Return the (x, y) coordinate for the center point of the cell that contains the specified text.  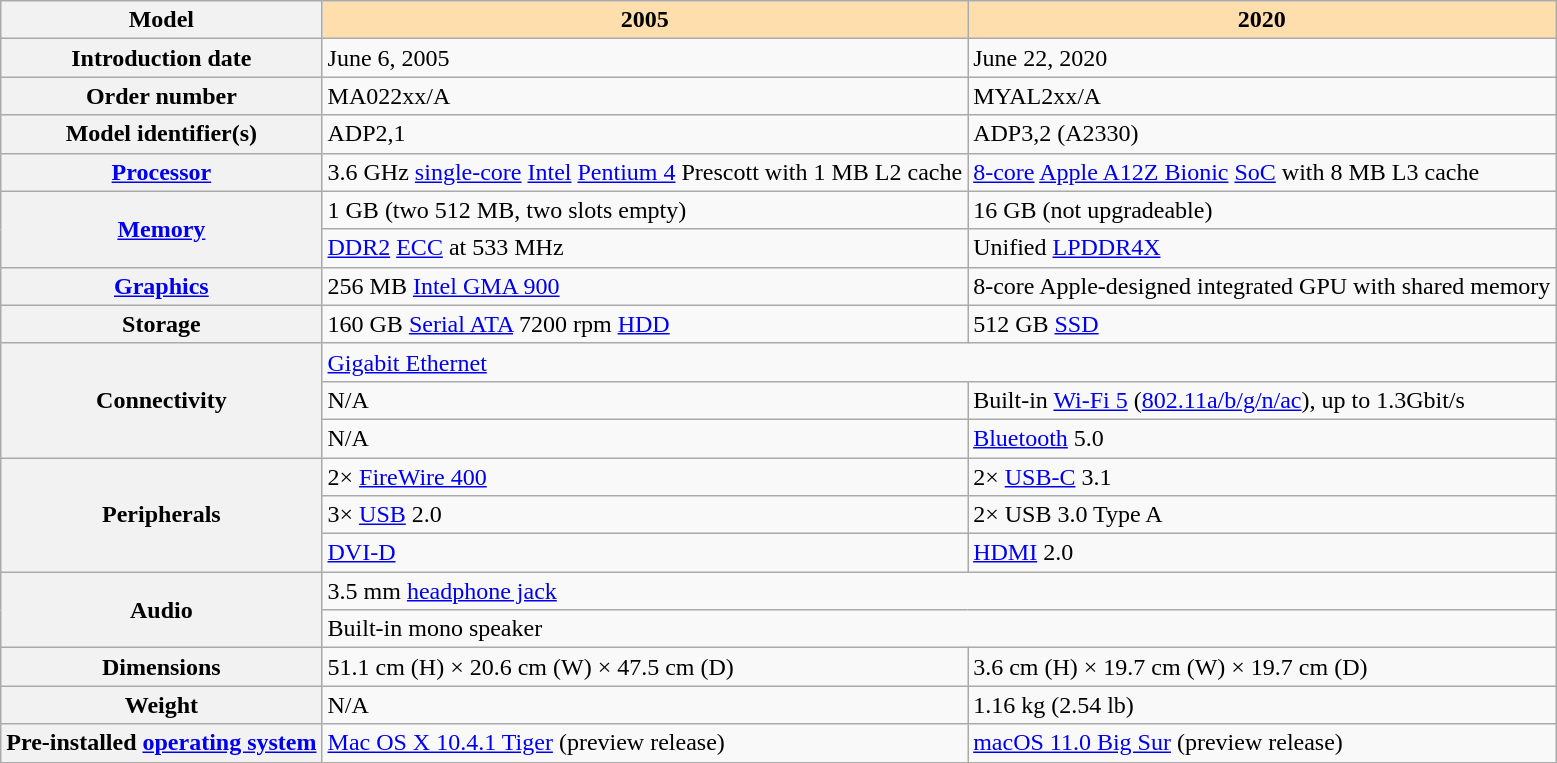
160 GB Serial ATA 7200 rpm HDD (645, 324)
3.6 GHz single-core Intel Pentium 4 Prescott with 1 MB L2 cache (645, 172)
3× USB 2.0 (645, 515)
3.6 cm (H) × 19.7 cm (W) × 19.7 cm (D) (1262, 667)
Built-in Wi-Fi 5 (802.11a/b/g/n/ac), up to 1.3Gbit/s (1262, 400)
16 GB (not upgradeable) (1262, 210)
51.1 cm (H) × 20.6 cm (W) × 47.5 cm (D) (645, 667)
2× USB 3.0 Type A (1262, 515)
Audio (162, 610)
Model (162, 20)
8-core Apple-designed integrated GPU with shared memory (1262, 286)
MA022xx/A (645, 96)
Weight (162, 705)
Unified LPDDR4X (1262, 248)
2× FireWire 400 (645, 477)
2005 (645, 20)
ADP2,1 (645, 134)
8-core Apple A12Z Bionic SoC with 8 MB L3 cache (1262, 172)
ADP3,2 (A2330) (1262, 134)
Mac OS X 10.4.1 Tiger (preview release) (645, 743)
256 MB Intel GMA 900 (645, 286)
2× USB-C 3.1 (1262, 477)
HDMI 2.0 (1262, 553)
Gigabit Ethernet (939, 362)
DVI-D (645, 553)
Built-in mono speaker (939, 629)
macOS 11.0 Big Sur (preview release) (1262, 743)
June 22, 2020 (1262, 58)
Connectivity (162, 400)
512 GB SSD (1262, 324)
Pre-installed operating system (162, 743)
Model identifier(s) (162, 134)
Peripherals (162, 515)
3.5 mm headphone jack (939, 591)
Graphics (162, 286)
June 6, 2005 (645, 58)
2020 (1262, 20)
Processor (162, 172)
1.16 kg (2.54 lb) (1262, 705)
1 GB (two 512 MB, two slots empty) (645, 210)
Memory (162, 229)
DDR2 ECC at 533 MHz (645, 248)
Storage (162, 324)
Dimensions (162, 667)
Order number (162, 96)
MYAL2xx/A (1262, 96)
Bluetooth 5.0 (1262, 438)
Introduction date (162, 58)
